Provide the (X, Y) coordinate of the cell's center where the given text is located.  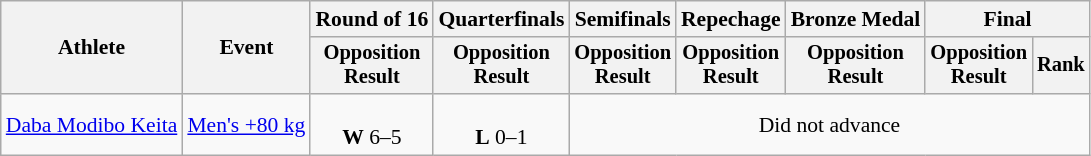
Quarterfinals (501, 19)
L 0–1 (501, 124)
Daba Modibo Keita (92, 124)
W 6–5 (372, 124)
Final (1007, 19)
Athlete (92, 48)
Round of 16 (372, 19)
Event (246, 48)
Repechage (731, 19)
Bronze Medal (856, 19)
Rank (1061, 66)
Men's +80 kg (246, 124)
Semifinals (622, 19)
Did not advance (829, 124)
